Identify which cell holds the provided text, then report its (x, y) central coordinate. 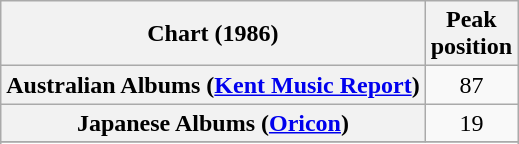
Japanese Albums (Oricon) (213, 123)
87 (471, 85)
19 (471, 123)
Chart (1986) (213, 34)
Australian Albums (Kent Music Report) (213, 85)
Peakposition (471, 34)
